From the cell containing the given text, extract its center point as (x, y) coordinate. 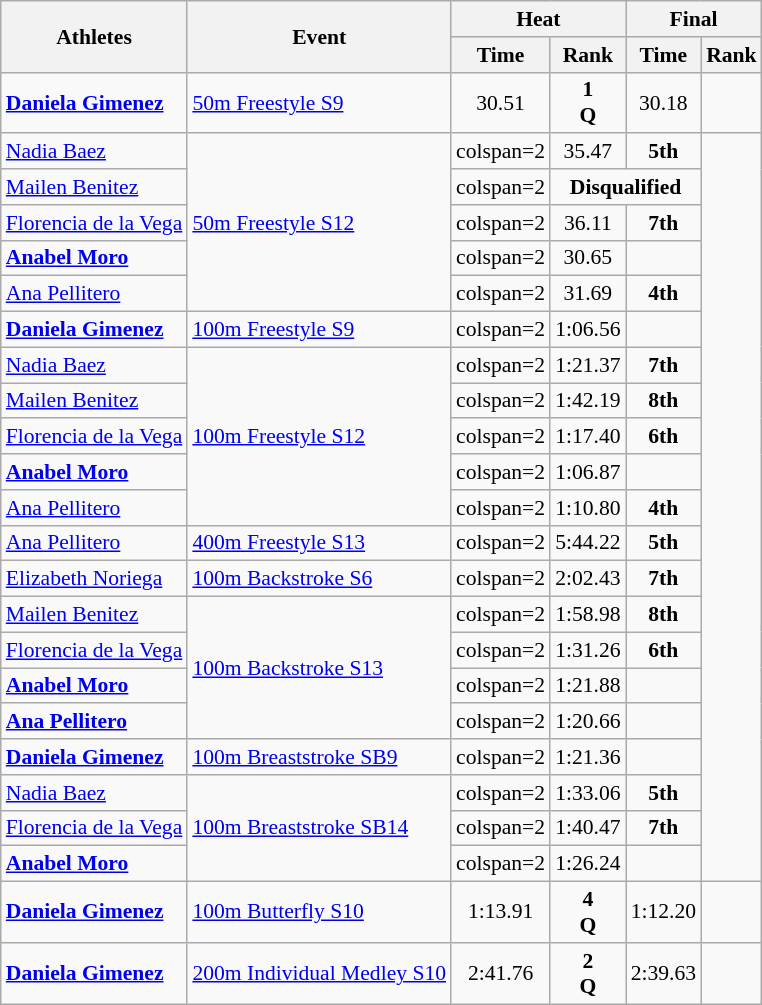
1:40.47 (588, 828)
50m Freestyle S9 (319, 102)
Final (694, 19)
1:21.88 (588, 686)
2Q (588, 974)
2:41.76 (500, 974)
35.47 (588, 152)
Event (319, 36)
1:58.98 (588, 615)
1:17.40 (588, 437)
1Q (588, 102)
100m Breaststroke SB9 (319, 757)
1:06.56 (588, 330)
1:21.36 (588, 757)
36.11 (588, 223)
100m Backstroke S6 (319, 579)
100m Breaststroke SB14 (319, 828)
100m Freestyle S9 (319, 330)
30.18 (664, 102)
1:33.06 (588, 793)
2:02.43 (588, 579)
400m Freestyle S13 (319, 543)
Athletes (94, 36)
1:20.66 (588, 722)
1:31.26 (588, 650)
30.65 (588, 258)
1:42.19 (588, 401)
31.69 (588, 294)
100m Freestyle S12 (319, 436)
1:21.37 (588, 365)
1:12.20 (664, 912)
5:44.22 (588, 543)
Heat (538, 19)
30.51 (500, 102)
2:39.63 (664, 974)
4Q (588, 912)
1:10.80 (588, 508)
Elizabeth Noriega (94, 579)
Disqualified (626, 187)
50m Freestyle S12 (319, 223)
1:26.24 (588, 864)
1:06.87 (588, 472)
100m Butterfly S10 (319, 912)
200m Individual Medley S10 (319, 974)
100m Backstroke S13 (319, 668)
1:13.91 (500, 912)
